Locate the cell with the specified text and output its [x, y] center coordinate. 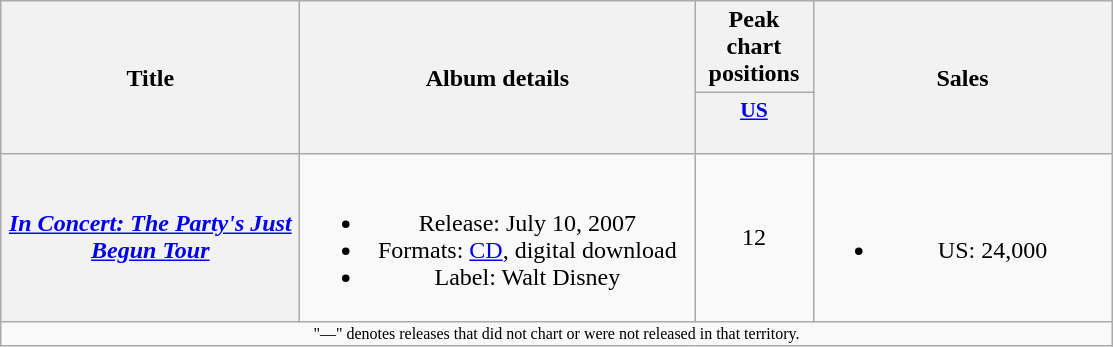
US: 24,000 [962, 238]
Peak chart positions [754, 47]
Sales [962, 78]
Release: July 10, 2007Formats: CD, digital downloadLabel: Walt Disney [498, 238]
Album details [498, 78]
In Concert: The Party's Just Begun Tour [150, 238]
"—" denotes releases that did not chart or were not released in that territory. [556, 333]
US [754, 124]
Title [150, 78]
12 [754, 238]
